Find where the given text appears and provide that cell's center as (x, y) coordinate. 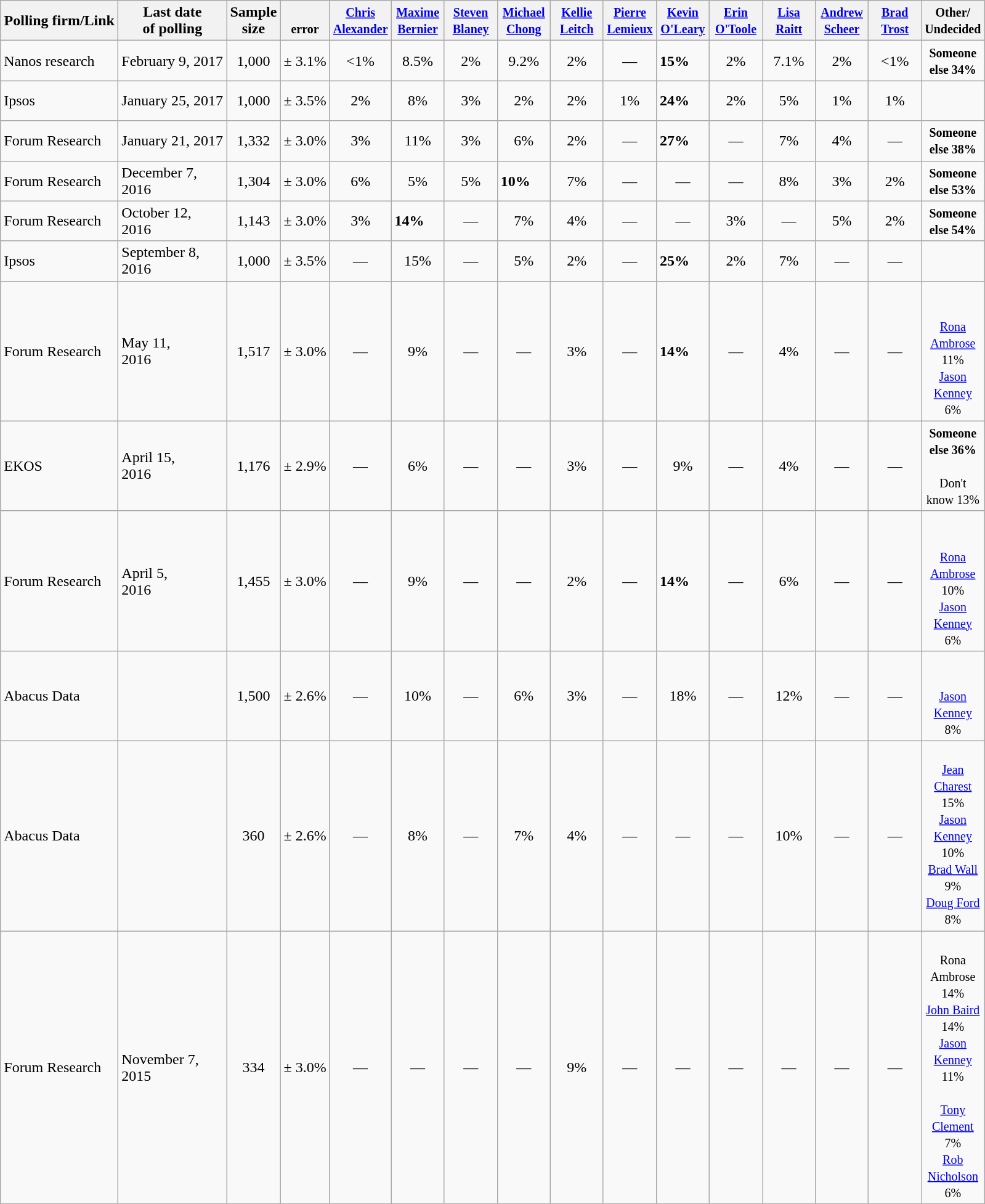
Someone else 36%Don't know 13% (953, 466)
KellieLeitch (577, 21)
error (305, 21)
Polling firm/Link (59, 21)
1,500 (254, 696)
Nanos research (59, 60)
PierreLemieux (630, 21)
Other/Undecided (953, 21)
Rona Ambrose 10%Jason Kenney 6% (953, 580)
December 7,2016 (172, 181)
April 15,2016 (172, 466)
25% (683, 261)
8.5% (418, 60)
12% (789, 696)
1,332 (254, 140)
Someone else 34% (953, 60)
ErinO'Toole (736, 21)
May 11,2016 (172, 351)
January 25, 2017 (172, 101)
February 9, 2017 (172, 60)
Samplesize (254, 21)
LisaRaitt (789, 21)
24% (683, 101)
Last dateof polling (172, 21)
11% (418, 140)
January 21, 2017 (172, 140)
Someone else 38% (953, 140)
November 7,2015 (172, 1067)
Someone else 54% (953, 221)
± 3.1% (305, 60)
BradTrost (895, 21)
± 2.9% (305, 466)
334 (254, 1067)
Rona Ambrose 14%John Baird 14%Jason Kenney 11%Tony Clement 7%Rob Nicholson 6% (953, 1067)
Jean Charest 15%Jason Kenney 10%Brad Wall 9%Doug Ford 8% (953, 836)
KevinO'Leary (683, 21)
MichaelChong (524, 21)
9.2% (524, 60)
27% (683, 140)
18% (683, 696)
ChrisAlexander (360, 21)
1,143 (254, 221)
MaximeBernier (418, 21)
1,304 (254, 181)
AndrewScheer (842, 21)
7.1% (789, 60)
StevenBlaney (471, 21)
September 8,2016 (172, 261)
October 12,2016 (172, 221)
1,176 (254, 466)
1,517 (254, 351)
1,455 (254, 580)
Someone else 53% (953, 181)
EKOS (59, 466)
Rona Ambrose 11%Jason Kenney 6% (953, 351)
April 5,2016 (172, 580)
Jason Kenney 8% (953, 696)
360 (254, 836)
